Locate the cell with the specified text and output its [X, Y] center coordinate. 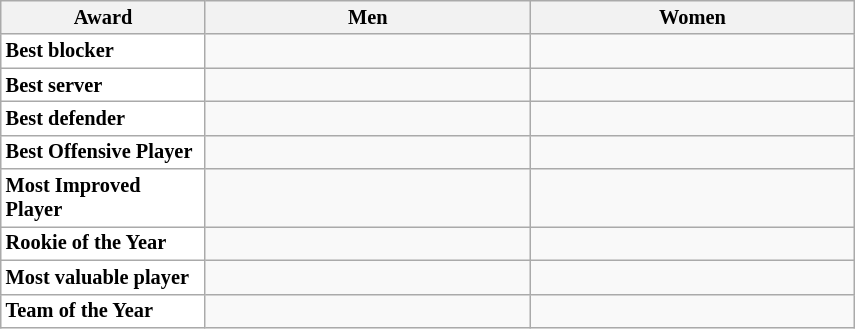
Award [104, 17]
Rookie of the Year [104, 243]
Best blocker [104, 51]
Most Improved Player [104, 198]
Best server [104, 85]
Best Offensive Player [104, 152]
Women [692, 17]
Men [368, 17]
Best defender [104, 118]
Team of the Year [104, 311]
Most valuable player [104, 277]
